Determine the [x, y] coordinate at the center of the cell enclosing the given text.  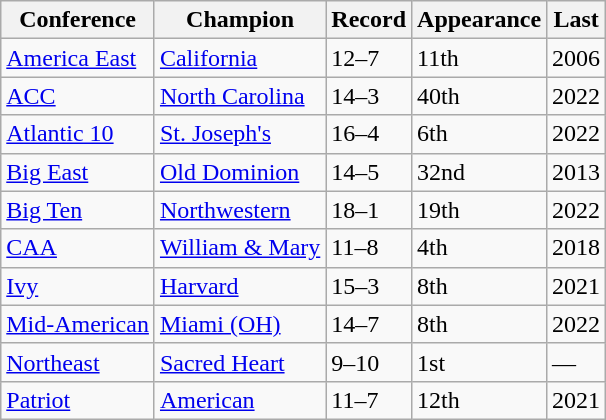
15–3 [369, 286]
2013 [576, 172]
Atlantic 10 [78, 134]
— [576, 362]
2006 [576, 58]
William & Mary [240, 248]
11th [480, 58]
American [240, 400]
Record [369, 20]
Patriot [78, 400]
Big Ten [78, 210]
Harvard [240, 286]
America East [78, 58]
Northeast [78, 362]
11–8 [369, 248]
Appearance [480, 20]
40th [480, 96]
19th [480, 210]
2018 [576, 248]
California [240, 58]
St. Joseph's [240, 134]
11–7 [369, 400]
Last [576, 20]
Big East [78, 172]
14–3 [369, 96]
16–4 [369, 134]
18–1 [369, 210]
4th [480, 248]
32nd [480, 172]
9–10 [369, 362]
14–5 [369, 172]
Sacred Heart [240, 362]
Champion [240, 20]
ACC [78, 96]
12th [480, 400]
Northwestern [240, 210]
1st [480, 362]
Conference [78, 20]
14–7 [369, 324]
North Carolina [240, 96]
Miami (OH) [240, 324]
Mid-American [78, 324]
Old Dominion [240, 172]
6th [480, 134]
Ivy [78, 286]
CAA [78, 248]
12–7 [369, 58]
